Determine the (X, Y) coordinate at the center of the cell enclosing the given text.  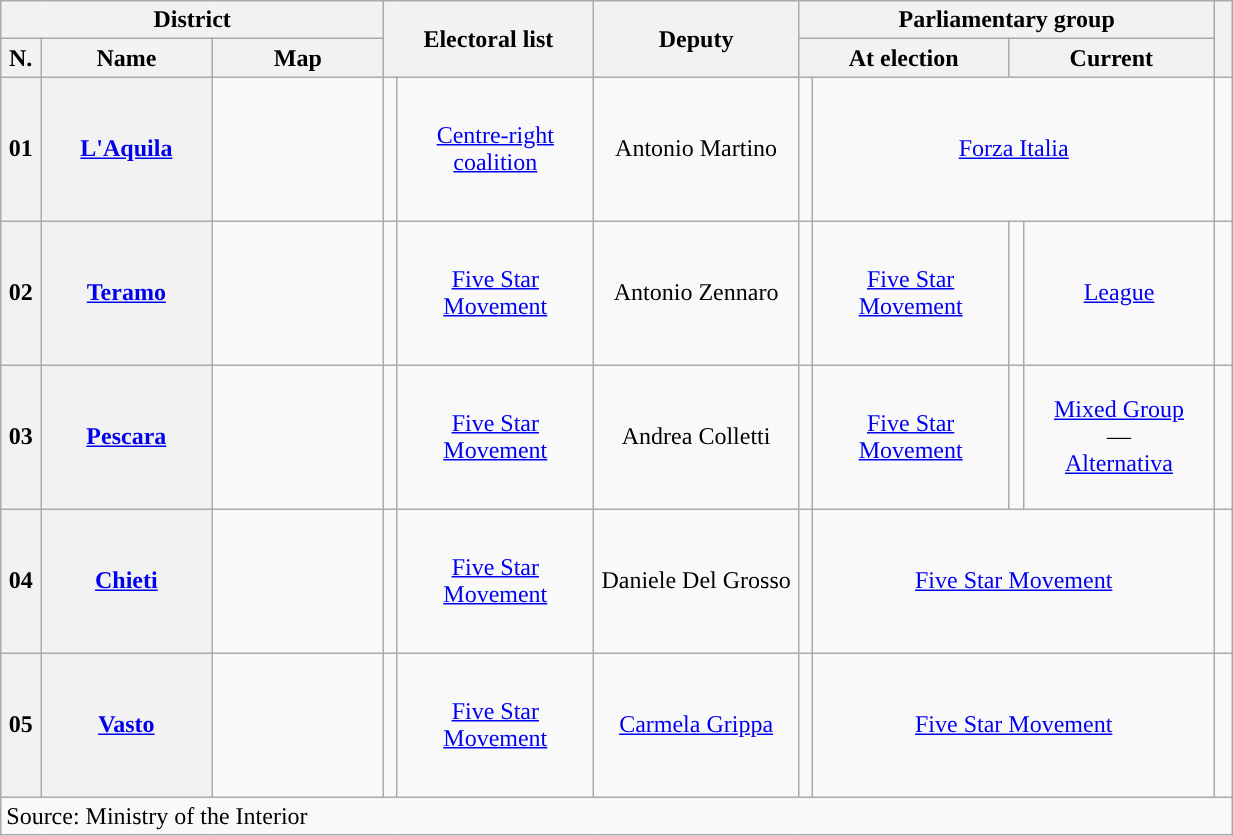
02 (21, 293)
League (1120, 293)
05 (21, 725)
Name (126, 58)
04 (21, 581)
Daniele Del Grosso (696, 581)
District (192, 20)
At election (904, 58)
Source: Ministry of the Interior (616, 816)
L'Aquila (126, 149)
Teramo (126, 293)
Vasto (126, 725)
Map (298, 58)
Pescara (126, 437)
Andrea Colletti (696, 437)
Electoral list (489, 39)
Deputy (696, 39)
01 (21, 149)
Chieti (126, 581)
Mixed Group—Alternativa (1120, 437)
Antonio Zennaro (696, 293)
Centre-right coalition (495, 149)
N. (21, 58)
Current (1111, 58)
03 (21, 437)
Antonio Martino (696, 149)
Parliamentary group (1006, 20)
Carmela Grippa (696, 725)
Forza Italia (1014, 149)
